Identify which cell holds the provided text, then report its [X, Y] central coordinate. 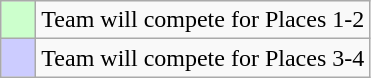
Team will compete for Places 3-4 [203, 58]
Team will compete for Places 1-2 [203, 20]
